Extract the (X, Y) coordinate from the center of the cell holding the provided text.  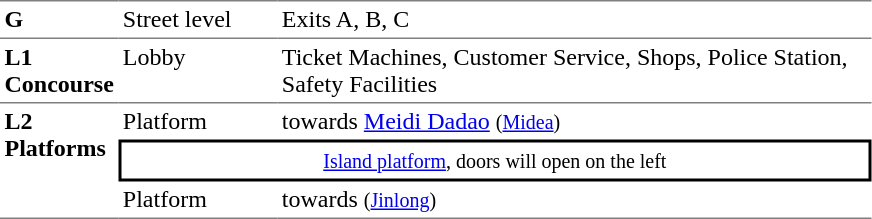
Ticket Machines, Customer Service, Shops, Police Station, Safety Facilities (574, 71)
Island platform, doors will open on the left (494, 161)
Lobby (198, 71)
Platform (198, 122)
towards Meidi Dadao (Midea) (574, 122)
G (59, 19)
Exits A, B, C (574, 19)
L1Concourse (59, 71)
Street level (198, 19)
